Extract the [X, Y] coordinate from the center of the cell holding the provided text.  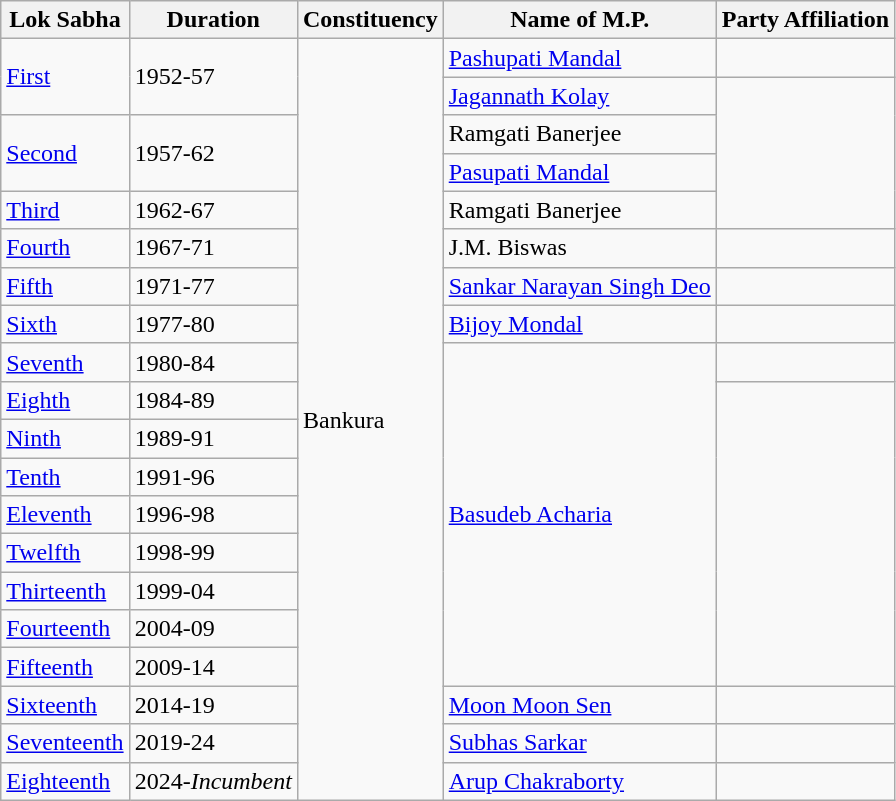
2009-14 [213, 667]
2019-24 [213, 743]
J.M. Biswas [580, 248]
Moon Moon Sen [580, 705]
Arup Chakraborty [580, 781]
1962-67 [213, 210]
Sankar Narayan Singh Deo [580, 286]
Eighth [65, 400]
Fourteenth [65, 629]
1971-77 [213, 286]
1967-71 [213, 248]
1996-98 [213, 515]
Eighteenth [65, 781]
Twelfth [65, 553]
Subhas Sarkar [580, 743]
2004-09 [213, 629]
1998-99 [213, 553]
1977-80 [213, 324]
Third [65, 210]
1952-57 [213, 77]
Second [65, 153]
Duration [213, 20]
Ninth [65, 438]
2024-Incumbent [213, 781]
First [65, 77]
1957-62 [213, 153]
Fifth [65, 286]
Bijoy Mondal [580, 324]
Basudeb Acharia [580, 514]
2014-19 [213, 705]
1999-04 [213, 591]
Fifteenth [65, 667]
Tenth [65, 477]
Pasupati Mandal [580, 172]
Seventeenth [65, 743]
Pashupati Mandal [580, 58]
Sixteenth [65, 705]
Jagannath Kolay [580, 96]
1991-96 [213, 477]
Eleventh [65, 515]
Party Affiliation [805, 20]
1989-91 [213, 438]
Fourth [65, 248]
Thirteenth [65, 591]
Sixth [65, 324]
Bankura [370, 420]
Constituency [370, 20]
1980-84 [213, 362]
Lok Sabha [65, 20]
Name of M.P. [580, 20]
1984-89 [213, 400]
Seventh [65, 362]
